Identify which cell holds the provided text, then report its [x, y] central coordinate. 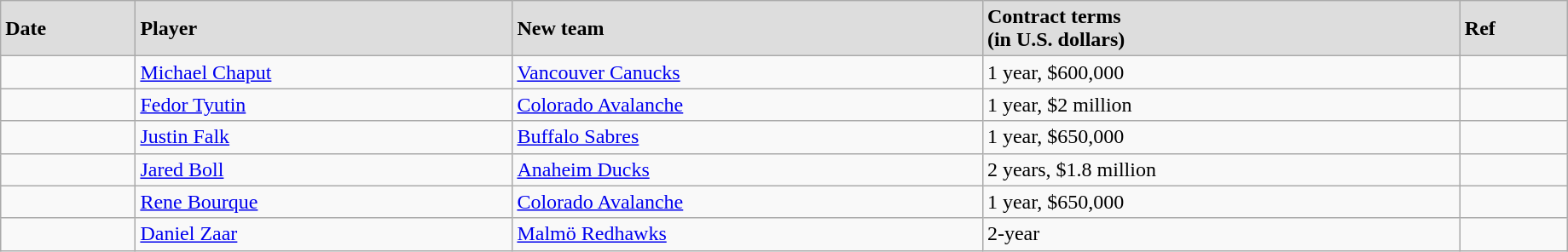
1 year, $2 million [1221, 105]
1 year, $600,000 [1221, 72]
Player [324, 29]
Vancouver Canucks [748, 72]
Malmö Redhawks [748, 234]
Michael Chaput [324, 72]
Anaheim Ducks [748, 169]
Buffalo Sabres [748, 137]
Date [68, 29]
2 years, $1.8 million [1221, 169]
Justin Falk [324, 137]
Jared Boll [324, 169]
Daniel Zaar [324, 234]
Ref [1513, 29]
Fedor Tyutin [324, 105]
Contract terms(in U.S. dollars) [1221, 29]
New team [748, 29]
Rene Bourque [324, 202]
2-year [1221, 234]
